Output the (X, Y) coordinate of the center of the cell containing the given text.  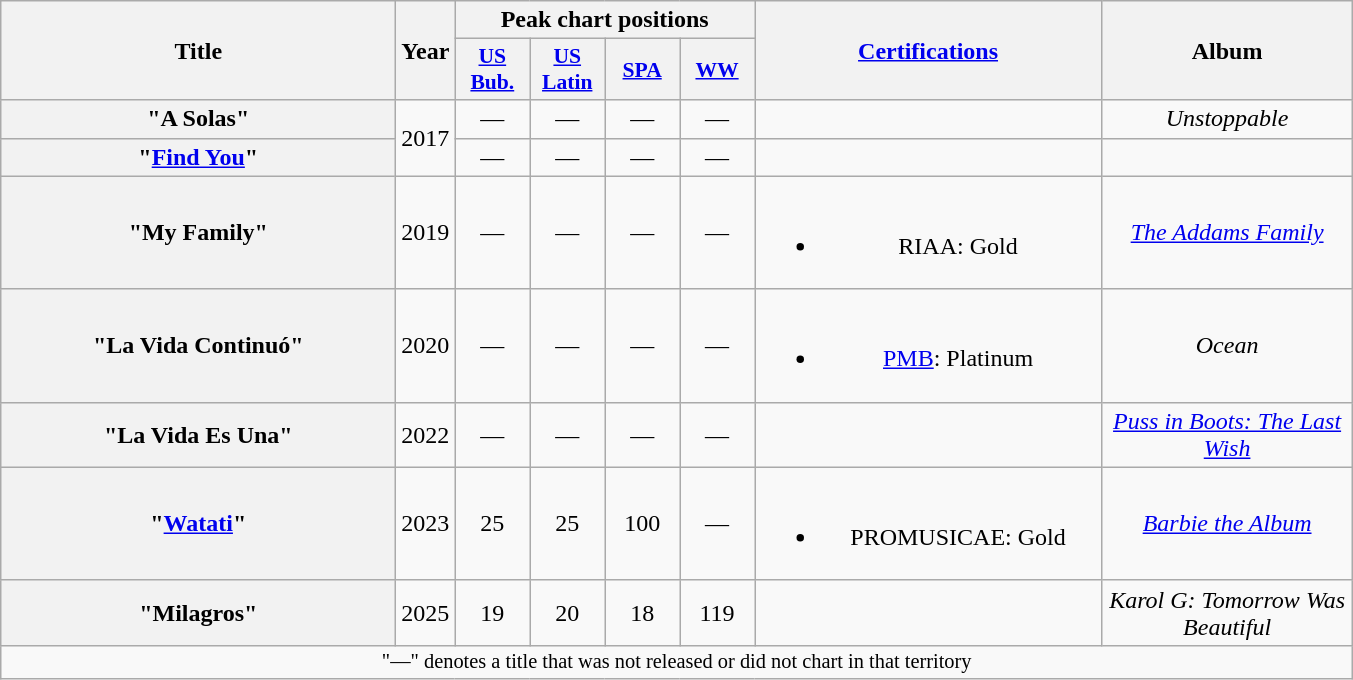
WW (718, 70)
"My Family" (198, 232)
2017 (426, 138)
Title (198, 50)
Barbie the Album (1228, 524)
2023 (426, 524)
Peak chart positions (605, 20)
Unstoppable (1228, 119)
"Watati" (198, 524)
Year (426, 50)
2020 (426, 346)
Album (1228, 50)
Karol G: Tomorrow Was Beautiful (1228, 612)
The Addams Family (1228, 232)
"La Vida Es Una" (198, 434)
SPA (642, 70)
USBub. (492, 70)
19 (492, 612)
"—" denotes a title that was not released or did not chart in that territory (677, 662)
Ocean (1228, 346)
PROMUSICAE: Gold (928, 524)
"A Solas" (198, 119)
2019 (426, 232)
Certifications (928, 50)
119 (718, 612)
2025 (426, 612)
"Milagros" (198, 612)
2022 (426, 434)
RIAA: Gold (928, 232)
USLatin (568, 70)
20 (568, 612)
PMB: Platinum (928, 346)
Puss in Boots: The Last Wish (1228, 434)
"La Vida Continuó" (198, 346)
"Find You" (198, 157)
18 (642, 612)
100 (642, 524)
